Find where the given text appears and provide that cell's center as [X, Y] coordinate. 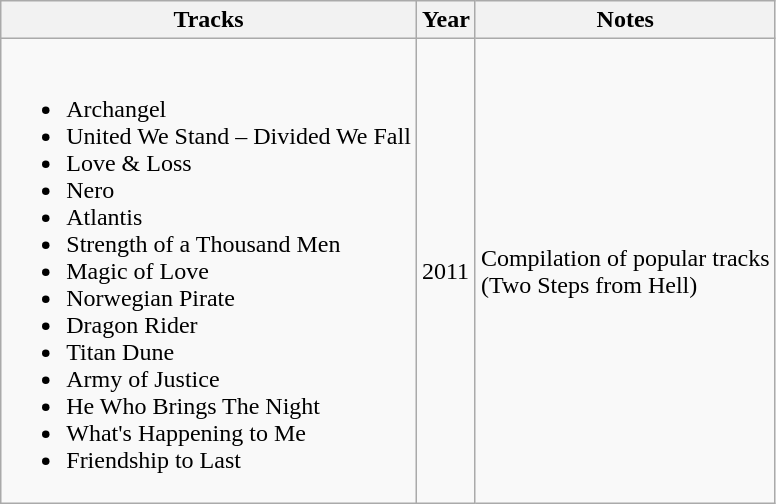
Notes [625, 20]
Compilation of popular tracks(Two Steps from Hell) [625, 271]
Year [446, 20]
2011 [446, 271]
Tracks [209, 20]
